Identify which cell holds the provided text, then report its [x, y] central coordinate. 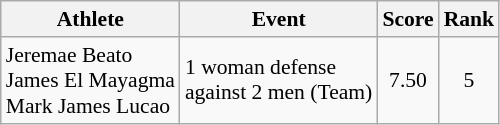
Athlete [90, 19]
5 [470, 80]
Event [278, 19]
7.50 [408, 80]
Jeremae BeatoJames El MayagmaMark James Lucao [90, 80]
Score [408, 19]
Rank [470, 19]
1 woman defenseagainst 2 men (Team) [278, 80]
